Determine the (X, Y) coordinate at the center of the cell enclosing the given text.  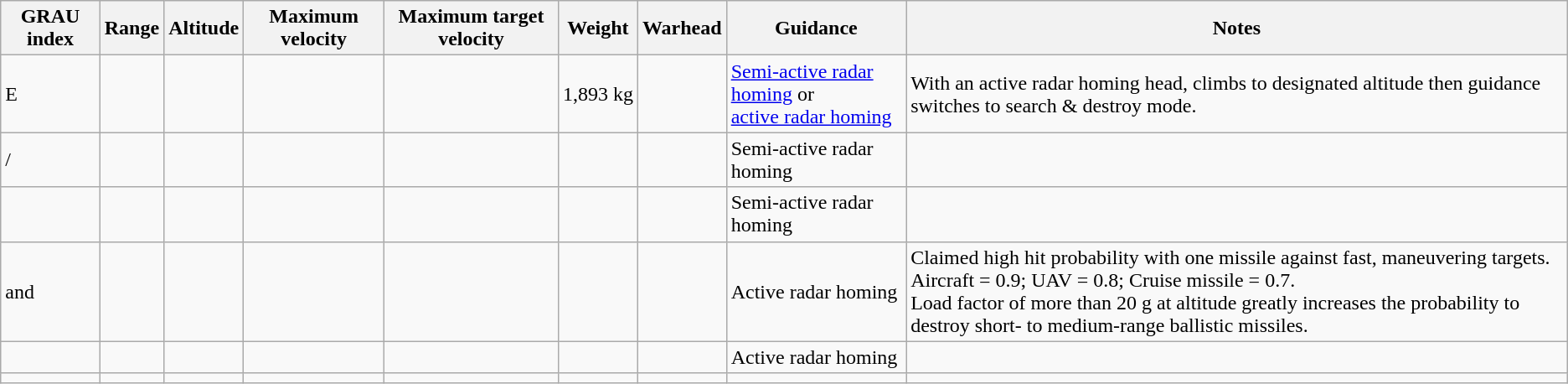
Warhead (682, 29)
Semi-active radar homing oractive radar homing (816, 94)
Weight (598, 29)
Guidance (816, 29)
Range (132, 29)
/ (50, 159)
Altitude (204, 29)
GRAU index (50, 29)
Notes (1237, 29)
With an active radar homing head, climbs to designated altitude then guidance switches to search & destroy mode. (1237, 94)
Maximum velocity (314, 29)
and (50, 292)
1,893 kg (598, 94)
Maximum target velocity (472, 29)
E (50, 94)
